Capture the cell that displays the provided text and extract its (x, y) central coordinate. 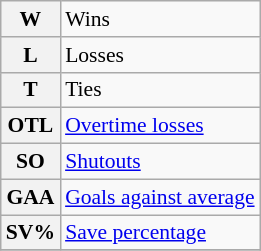
SV% (30, 233)
Goals against average (160, 197)
Save percentage (160, 233)
Shutouts (160, 162)
Losses (160, 55)
Overtime losses (160, 126)
T (30, 90)
Ties (160, 90)
GAA (30, 197)
L (30, 55)
W (30, 19)
Wins (160, 19)
SO (30, 162)
OTL (30, 126)
